Search for the cell housing the specified text and yield its [X, Y] center coordinate. 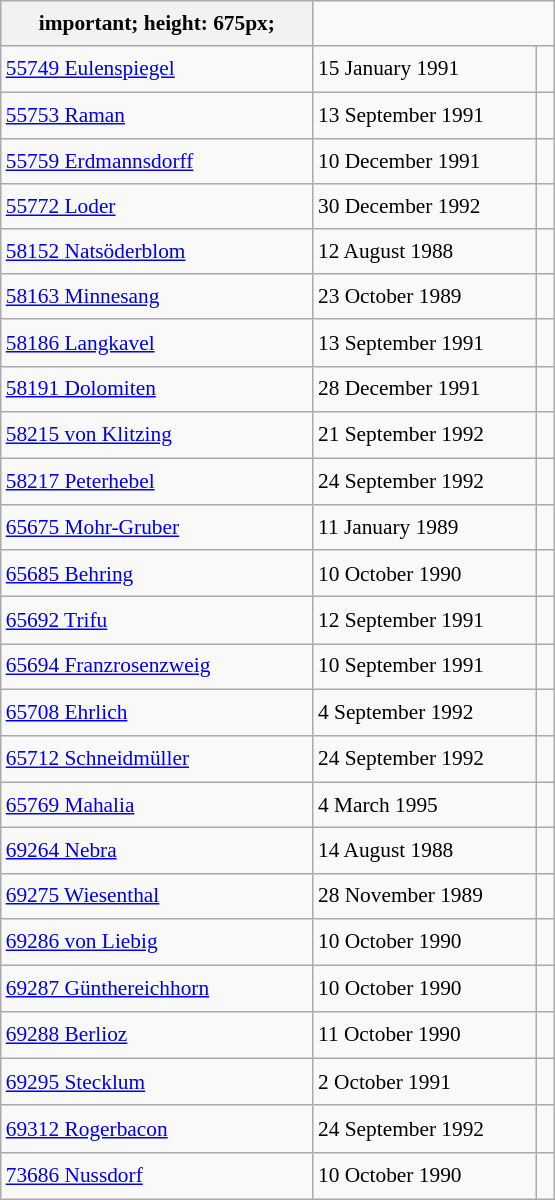
58215 von Klitzing [157, 434]
69287 Günthereichhorn [157, 988]
4 March 1995 [424, 804]
23 October 1989 [424, 296]
65708 Ehrlich [157, 712]
69264 Nebra [157, 850]
15 January 1991 [424, 68]
10 December 1991 [424, 160]
12 September 1991 [424, 620]
69288 Berlioz [157, 1036]
58191 Dolomiten [157, 388]
11 October 1990 [424, 1036]
65675 Mohr-Gruber [157, 528]
65692 Trifu [157, 620]
10 September 1991 [424, 666]
2 October 1991 [424, 1082]
55772 Loder [157, 206]
69286 von Liebig [157, 942]
11 January 1989 [424, 528]
55749 Eulenspiegel [157, 68]
important; height: 675px; [157, 24]
65712 Schneidmüller [157, 760]
65694 Franzrosenzweig [157, 666]
4 September 1992 [424, 712]
65685 Behring [157, 574]
12 August 1988 [424, 252]
65769 Mahalia [157, 804]
55759 Erdmannsdorff [157, 160]
21 September 1992 [424, 434]
28 November 1989 [424, 896]
69312 Rogerbacon [157, 1128]
55753 Raman [157, 116]
73686 Nussdorf [157, 1176]
69295 Stecklum [157, 1082]
58163 Minnesang [157, 296]
58217 Peterhebel [157, 482]
30 December 1992 [424, 206]
14 August 1988 [424, 850]
28 December 1991 [424, 388]
58152 Natsöderblom [157, 252]
69275 Wiesenthal [157, 896]
58186 Langkavel [157, 342]
